Find where the given text appears and provide that cell's center as (X, Y) coordinate. 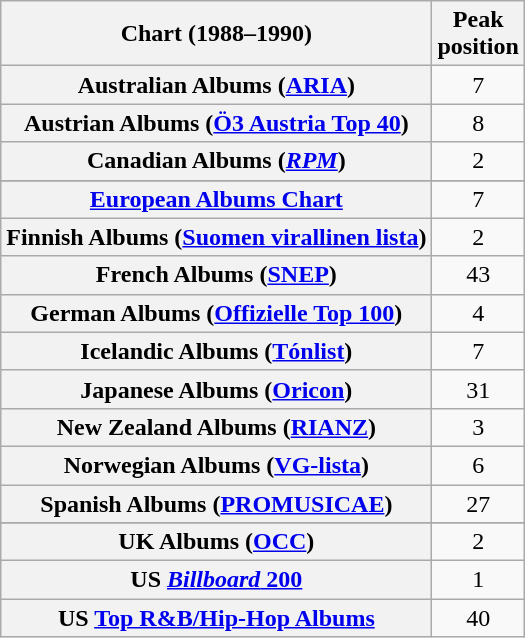
8 (478, 123)
French Albums (SNEP) (216, 275)
6 (478, 465)
Japanese Albums (Oricon) (216, 389)
Peakposition (478, 34)
1 (478, 580)
New Zealand Albums (RIANZ) (216, 427)
4 (478, 313)
UK Albums (OCC) (216, 542)
Finnish Albums (Suomen virallinen lista) (216, 237)
Icelandic Albums (Tónlist) (216, 351)
Norwegian Albums (VG-lista) (216, 465)
German Albums (Offizielle Top 100) (216, 313)
US Top R&B/Hip-Hop Albums (216, 618)
Chart (1988–1990) (216, 34)
Australian Albums (ARIA) (216, 85)
Austrian Albums (Ö3 Austria Top 40) (216, 123)
43 (478, 275)
40 (478, 618)
27 (478, 503)
Spanish Albums (PROMUSICAE) (216, 503)
Canadian Albums (RPM) (216, 161)
European Albums Chart (216, 199)
31 (478, 389)
US Billboard 200 (216, 580)
3 (478, 427)
